Extract the (X, Y) coordinate from the center of the cell holding the provided text.  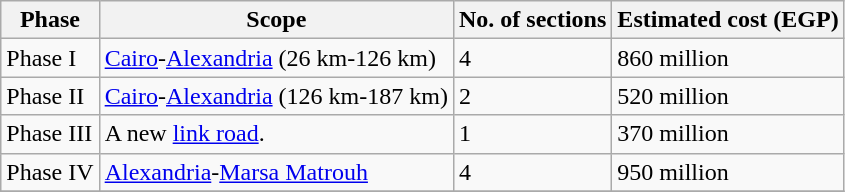
2 (532, 96)
Phase (50, 20)
Cairo-Alexandria (126 km-187 km) (276, 96)
Phase II (50, 96)
No. of sections (532, 20)
520 million (728, 96)
Alexandria-Marsa Matrouh (276, 172)
1 (532, 134)
370 million (728, 134)
860 million (728, 58)
Scope (276, 20)
A new link road. (276, 134)
Phase I (50, 58)
950 million (728, 172)
Estimated cost (EGP) (728, 20)
Phase IV (50, 172)
Phase III (50, 134)
Cairo-Alexandria (26 km-126 km) (276, 58)
